Pinpoint the cell where the given text exists, returning its (X, Y) midpoint coordinate. 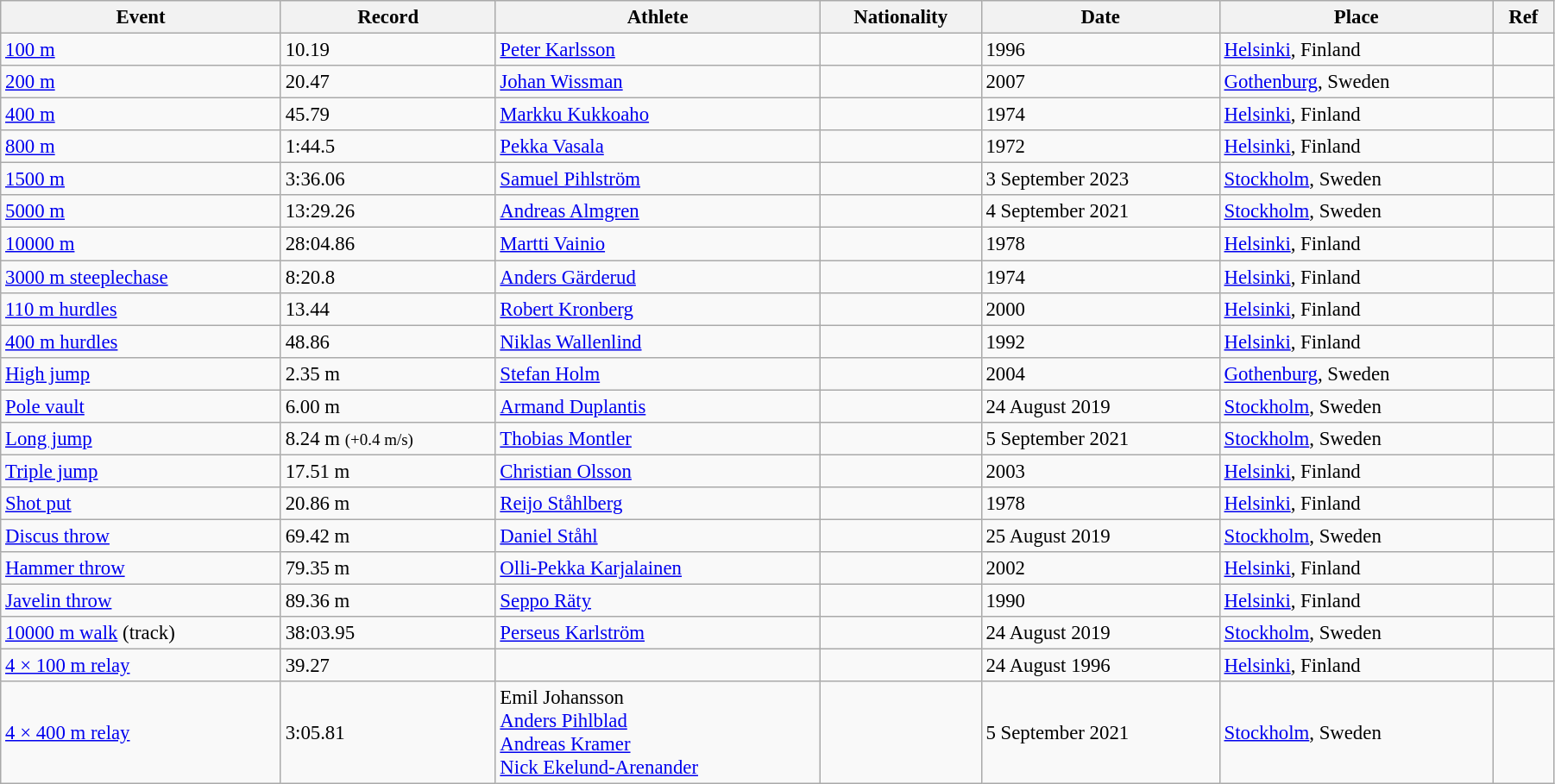
69.42 m (388, 536)
24 August 1996 (1100, 666)
Niklas Wallenlind (658, 342)
Thobias Montler (658, 439)
4 September 2021 (1100, 211)
Markku Kukkoaho (658, 115)
3:36.06 (388, 179)
200 m (142, 82)
48.86 (388, 342)
Stefan Holm (658, 373)
Long jump (142, 439)
Date (1100, 17)
Event (142, 17)
Hammer throw (142, 568)
20.86 m (388, 504)
Place (1357, 17)
Robert Kronberg (658, 309)
10000 m (142, 244)
89.36 m (388, 601)
1990 (1100, 601)
2002 (1100, 568)
17.51 m (388, 471)
1500 m (142, 179)
4 × 100 m relay (142, 666)
Perseus Karlström (658, 633)
Nationality (901, 17)
Samuel Pihlström (658, 179)
3 September 2023 (1100, 179)
1992 (1100, 342)
110 m hurdles (142, 309)
Andreas Almgren (658, 211)
3000 m steeplechase (142, 277)
Seppo Räty (658, 601)
Armand Duplantis (658, 406)
Discus throw (142, 536)
2000 (1100, 309)
5000 m (142, 211)
13.44 (388, 309)
Martti Vainio (658, 244)
25 August 2019 (1100, 536)
Emil JohanssonAnders PihlbladAndreas KramerNick Ekelund-Arenander (658, 733)
2.35 m (388, 373)
2003 (1100, 471)
8:20.8 (388, 277)
High jump (142, 373)
800 m (142, 147)
1996 (1100, 50)
4 × 400 m relay (142, 733)
Triple jump (142, 471)
10.19 (388, 50)
Pole vault (142, 406)
Christian Olsson (658, 471)
Anders Gärderud (658, 277)
28:04.86 (388, 244)
Reijo Ståhlberg (658, 504)
Athlete (658, 17)
2004 (1100, 373)
10000 m walk (track) (142, 633)
Ref (1523, 17)
100 m (142, 50)
Javelin throw (142, 601)
8.24 m (+0.4 m/s) (388, 439)
400 m (142, 115)
Peter Karlsson (658, 50)
20.47 (388, 82)
Shot put (142, 504)
Record (388, 17)
79.35 m (388, 568)
6.00 m (388, 406)
Johan Wissman (658, 82)
Pekka Vasala (658, 147)
Olli-Pekka Karjalainen (658, 568)
400 m hurdles (142, 342)
45.79 (388, 115)
1972 (1100, 147)
39.27 (388, 666)
38:03.95 (388, 633)
1:44.5 (388, 147)
Daniel Ståhl (658, 536)
13:29.26 (388, 211)
2007 (1100, 82)
3:05.81 (388, 733)
